Scan for the cell matching the given text and deliver its [x, y] coordinate at center. 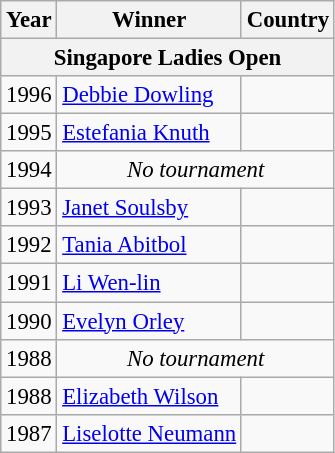
Winner [150, 20]
Liselotte Neumann [150, 433]
1992 [29, 245]
Debbie Dowling [150, 95]
Estefania Knuth [150, 133]
Country [288, 20]
1990 [29, 321]
Li Wen-lin [150, 283]
1993 [29, 208]
Singapore Ladies Open [168, 58]
1987 [29, 433]
Evelyn Orley [150, 321]
1994 [29, 170]
Janet Soulsby [150, 208]
1991 [29, 283]
Elizabeth Wilson [150, 396]
1995 [29, 133]
Year [29, 20]
1996 [29, 95]
Tania Abitbol [150, 245]
